Determine the (X, Y) coordinate at the center of the cell enclosing the given text.  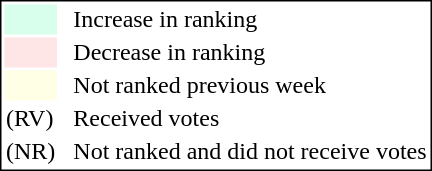
(RV) (30, 119)
Not ranked and did not receive votes (250, 151)
Decrease in ranking (250, 53)
Not ranked previous week (250, 85)
Increase in ranking (250, 19)
(NR) (30, 151)
Received votes (250, 119)
